Output the [x, y] coordinate of the center of the cell containing the given text.  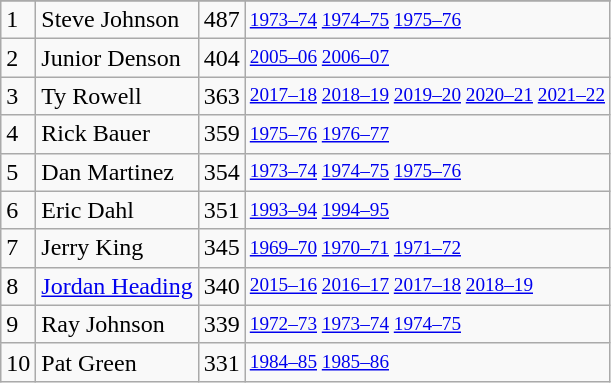
345 [222, 248]
4 [18, 134]
Junior Denson [117, 58]
Dan Martinez [117, 172]
331 [222, 362]
Steve Johnson [117, 20]
339 [222, 324]
Jordan Heading [117, 286]
340 [222, 286]
6 [18, 210]
1975–76 1976–77 [427, 134]
404 [222, 58]
1 [18, 20]
2017–18 2018–19 2019–20 2020–21 2021–22 [427, 96]
1969–70 1970–71 1971–72 [427, 248]
8 [18, 286]
363 [222, 96]
Jerry King [117, 248]
354 [222, 172]
3 [18, 96]
2 [18, 58]
7 [18, 248]
Eric Dahl [117, 210]
9 [18, 324]
Rick Bauer [117, 134]
5 [18, 172]
1984–85 1985–86 [427, 362]
1993–94 1994–95 [427, 210]
10 [18, 362]
2005–06 2006–07 [427, 58]
351 [222, 210]
Ty Rowell [117, 96]
Pat Green [117, 362]
2015–16 2016–17 2017–18 2018–19 [427, 286]
487 [222, 20]
1972–73 1973–74 1974–75 [427, 324]
Ray Johnson [117, 324]
359 [222, 134]
